Pinpoint the cell where the given text exists, returning its (X, Y) midpoint coordinate. 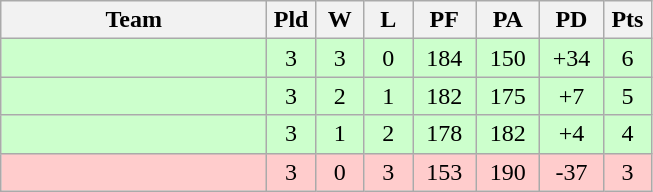
153 (444, 172)
L (388, 20)
190 (508, 172)
+34 (572, 58)
178 (444, 134)
Pld (292, 20)
W (340, 20)
184 (444, 58)
+4 (572, 134)
6 (628, 58)
150 (508, 58)
-37 (572, 172)
+7 (572, 96)
Team (134, 20)
175 (508, 96)
5 (628, 96)
PD (572, 20)
4 (628, 134)
PA (508, 20)
PF (444, 20)
Pts (628, 20)
